Provide the (x, y) coordinate of the cell's center where the given text is located.  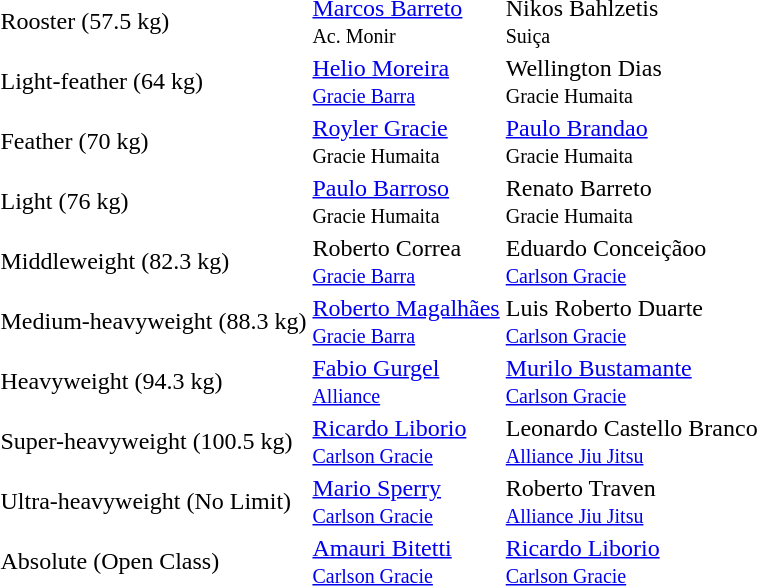
Helio MoreiraGracie Barra (406, 82)
Roberto MagalhãesGracie Barra (406, 322)
Roberto CorreaGracie Barra (406, 262)
Royler GracieGracie Humaita (406, 142)
Ricardo LiborioCarlson Gracie (406, 442)
Mario SperryCarlson Gracie (406, 502)
Fabio GurgelAlliance (406, 382)
Paulo BarrosoGracie Humaita (406, 202)
